Capture the cell that displays the provided text and extract its (x, y) central coordinate. 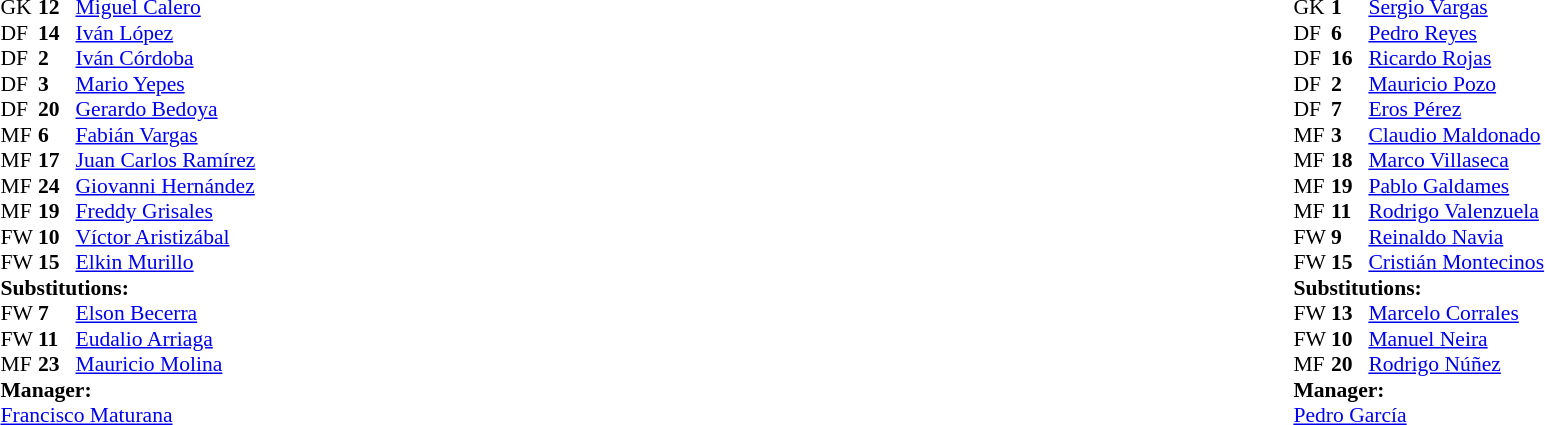
Elson Becerra (166, 313)
Marco Villaseca (1456, 161)
18 (1350, 161)
Iván Córdoba (166, 59)
9 (1350, 237)
14 (57, 33)
Mario Yepes (166, 84)
16 (1350, 59)
Pedro Reyes (1456, 33)
Iván López (166, 33)
Juan Carlos Ramírez (166, 161)
13 (1350, 313)
Marcelo Corrales (1456, 313)
Pablo Galdames (1456, 186)
Elkin Murillo (166, 263)
Manuel Neira (1456, 339)
Mauricio Molina (166, 365)
Claudio Maldonado (1456, 135)
Víctor Aristizábal (166, 237)
24 (57, 186)
17 (57, 161)
Ricardo Rojas (1456, 59)
Eudalio Arriaga (166, 339)
Rodrigo Núñez (1456, 365)
23 (57, 365)
Giovanni Hernández (166, 186)
Cristián Montecinos (1456, 263)
Reinaldo Navia (1456, 237)
Rodrigo Valenzuela (1456, 211)
Fabián Vargas (166, 135)
Eros Pérez (1456, 109)
Freddy Grisales (166, 211)
Mauricio Pozo (1456, 84)
Gerardo Bedoya (166, 109)
